Identify which cell holds the provided text, then report its [x, y] central coordinate. 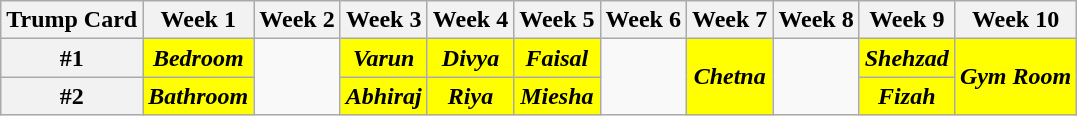
Week 8 [816, 20]
Bathroom [198, 96]
Week 10 [1015, 20]
Week 3 [384, 20]
#2 [72, 96]
Faisal [557, 58]
Week 9 [906, 20]
Abhiraj [384, 96]
Week 4 [470, 20]
Week 5 [557, 20]
Week 7 [729, 20]
Bedroom [198, 58]
Week 6 [643, 20]
Divya [470, 58]
Fizah [906, 96]
Riya [470, 96]
#1 [72, 58]
Chetna [729, 77]
Varun [384, 58]
Trump Card [72, 20]
Week 2 [297, 20]
Week 1 [198, 20]
Gym Room [1015, 77]
Miesha [557, 96]
Shehzad [906, 58]
